Find where the given text appears and provide that cell's center as [X, Y] coordinate. 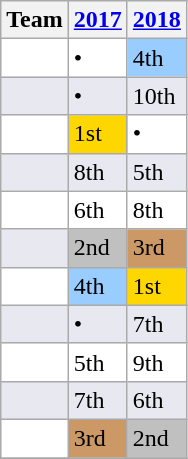
2017 [98, 20]
9th [156, 362]
2018 [156, 20]
Team [35, 20]
10th [156, 96]
